Identify which cell holds the provided text, then report its [X, Y] central coordinate. 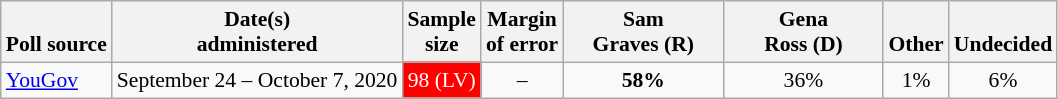
6% [1003, 80]
GenaRoss (D) [803, 32]
Other [916, 32]
Undecided [1003, 32]
98 (LV) [441, 80]
September 24 – October 7, 2020 [258, 80]
36% [803, 80]
58% [643, 80]
SamGraves (R) [643, 32]
Samplesize [441, 32]
– [522, 80]
Date(s)administered [258, 32]
Poll source [56, 32]
YouGov [56, 80]
1% [916, 80]
Marginof error [522, 32]
